Locate the cell with the specified text and output its (x, y) center coordinate. 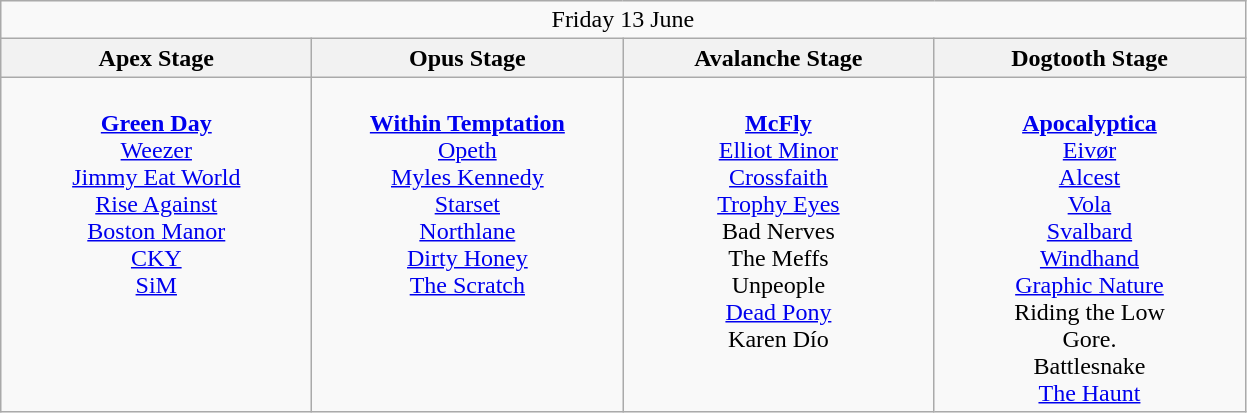
Apocalyptica Eivør Alcest Vola Svalbard Windhand Graphic Nature Riding the Low Gore. Battlesnake The Haunt (1090, 244)
Friday 13 June (623, 20)
Dogtooth Stage (1090, 58)
Within Temptation Opeth Myles Kennedy Starset Northlane Dirty Honey The Scratch (468, 244)
McFly Elliot Minor Crossfaith Trophy Eyes Bad Nerves The Meffs Unpeople Dead Pony Karen Dío (778, 244)
Apex Stage (156, 58)
Opus Stage (468, 58)
Avalanche Stage (778, 58)
Green Day Weezer Jimmy Eat World Rise Against Boston Manor CKY SiM (156, 244)
